Output the [x, y] coordinate of the center of the cell containing the given text.  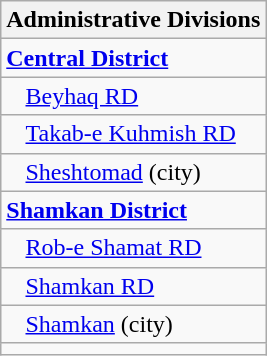
Rob-e Shamat RD [134, 248]
Shamkan District [134, 210]
Takab-e Kuhmish RD [134, 134]
Administrative Divisions [134, 20]
Beyhaq RD [134, 96]
Sheshtomad (city) [134, 172]
Shamkan (city) [134, 324]
Central District [134, 58]
Shamkan RD [134, 286]
